Return the [x, y] coordinate for the center point of the cell that contains the specified text.  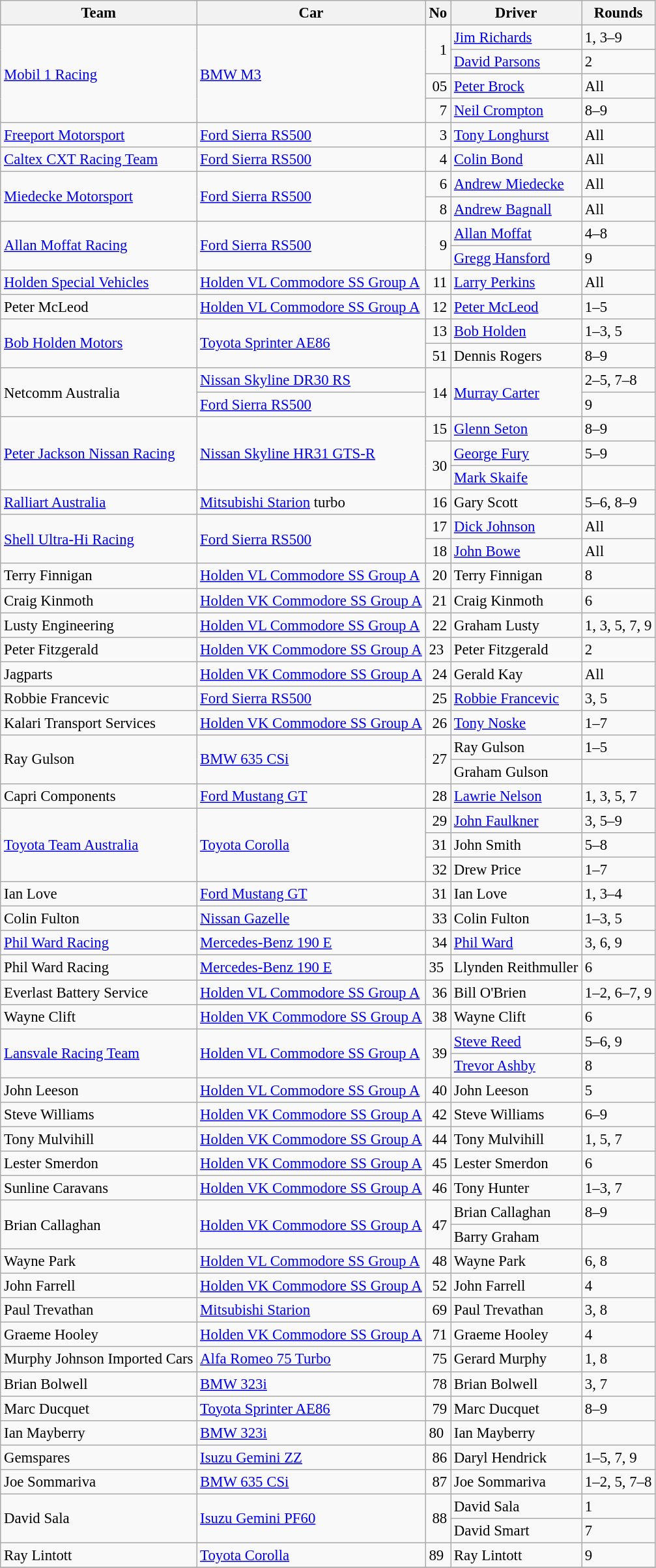
Andrew Miedecke [516, 184]
Jim Richards [516, 38]
Gerald Kay [516, 674]
Drew Price [516, 870]
1–2, 6–7, 9 [619, 992]
16 [438, 503]
28 [438, 796]
Shell Ultra-Hi Racing [99, 539]
Tony Hunter [516, 1188]
86 [438, 1457]
Mitsubishi Starion turbo [311, 503]
Gemspares [99, 1457]
89 [438, 1555]
Gerard Murphy [516, 1360]
Barry Graham [516, 1237]
12 [438, 307]
Colin Bond [516, 160]
Tony Noske [516, 723]
Peter Jackson Nissan Racing [99, 453]
Kalari Transport Services [99, 723]
80 [438, 1433]
Larry Perkins [516, 282]
1–5, 7, 9 [619, 1457]
20 [438, 576]
George Fury [516, 454]
Alfa Romeo 75 Turbo [311, 1360]
BMW M3 [311, 74]
3, 8 [619, 1310]
Freeport Motorsport [99, 135]
3, 6, 9 [619, 944]
30 [438, 466]
5–6, 9 [619, 1041]
1, 3–4 [619, 894]
Jagparts [99, 674]
1–2, 5, 7–8 [619, 1482]
Car [311, 13]
Llynden Reithmuller [516, 968]
Steve Reed [516, 1041]
17 [438, 527]
13 [438, 331]
David Parsons [516, 62]
Daryl Hendrick [516, 1457]
John Bowe [516, 552]
47 [438, 1224]
1, 3–9 [619, 38]
Graham Lusty [516, 625]
34 [438, 944]
36 [438, 992]
1, 5, 7 [619, 1139]
Lansvale Racing Team [99, 1054]
71 [438, 1335]
Mark Skaife [516, 478]
33 [438, 919]
2–5, 7–8 [619, 380]
Toyota Team Australia [99, 845]
26 [438, 723]
35 [438, 968]
11 [438, 282]
75 [438, 1360]
Trevor Ashby [516, 1065]
1–3, 7 [619, 1188]
32 [438, 870]
6, 8 [619, 1261]
Driver [516, 13]
3, 5–9 [619, 821]
5–9 [619, 454]
44 [438, 1139]
69 [438, 1310]
Miedecke Motorsport [99, 197]
48 [438, 1261]
Isuzu Gemini PF60 [311, 1519]
Graham Gulson [516, 772]
Team [99, 13]
05 [438, 87]
Tony Longhurst [516, 135]
79 [438, 1408]
Netcomm Australia [99, 392]
Allan Moffat [516, 233]
4–8 [619, 233]
3 [438, 135]
Capri Components [99, 796]
23 [438, 649]
78 [438, 1384]
Andrew Bagnall [516, 209]
Bill O'Brien [516, 992]
38 [438, 1016]
6–9 [619, 1115]
Rounds [619, 13]
22 [438, 625]
52 [438, 1286]
Everlast Battery Service [99, 992]
David Smart [516, 1531]
Peter Brock [516, 87]
Bob Holden [516, 331]
3, 5 [619, 699]
Isuzu Gemini ZZ [311, 1457]
15 [438, 429]
Glenn Seton [516, 429]
Allan Moffat Racing [99, 245]
Murphy Johnson Imported Cars [99, 1360]
24 [438, 674]
40 [438, 1090]
39 [438, 1054]
Mobil 1 Racing [99, 74]
John Smith [516, 845]
Nissan Skyline DR30 RS [311, 380]
Sunline Caravans [99, 1188]
Gary Scott [516, 503]
1, 3, 5, 7, 9 [619, 625]
21 [438, 600]
Bob Holden Motors [99, 344]
Lusty Engineering [99, 625]
Holden Special Vehicles [99, 282]
25 [438, 699]
Mitsubishi Starion [311, 1310]
29 [438, 821]
Lawrie Nelson [516, 796]
18 [438, 552]
Dick Johnson [516, 527]
No [438, 13]
5–8 [619, 845]
46 [438, 1188]
Caltex CXT Racing Team [99, 160]
Nissan Skyline HR31 GTS-R [311, 453]
14 [438, 392]
5–6, 8–9 [619, 503]
3, 7 [619, 1384]
87 [438, 1482]
51 [438, 356]
Dennis Rogers [516, 356]
5 [619, 1090]
27 [438, 759]
1, 8 [619, 1360]
Gregg Hansford [516, 258]
Murray Carter [516, 392]
Ralliart Australia [99, 503]
Neil Crompton [516, 111]
42 [438, 1115]
88 [438, 1519]
45 [438, 1164]
1, 3, 5, 7 [619, 796]
Phil Ward [516, 944]
Nissan Gazelle [311, 919]
John Faulkner [516, 821]
